From the cell containing the given text, extract its center point as (x, y) coordinate. 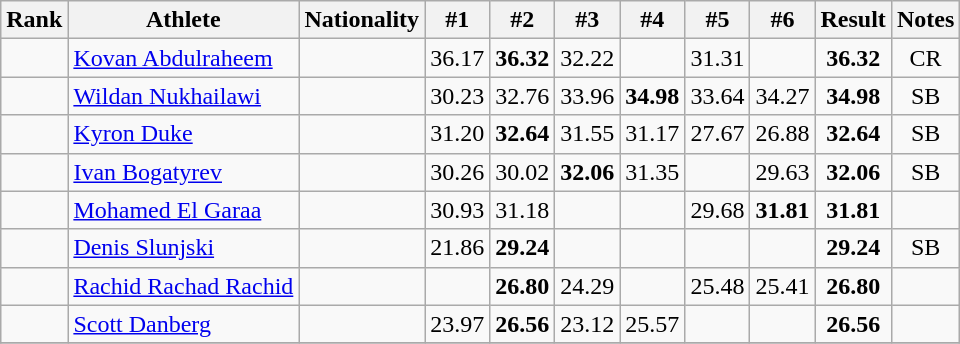
#1 (458, 20)
25.48 (718, 286)
31.18 (522, 210)
Wildan Nukhailawi (184, 96)
23.97 (458, 324)
21.86 (458, 248)
25.41 (782, 286)
Kovan Abdulraheem (184, 58)
Scott Danberg (184, 324)
31.35 (652, 172)
Result (853, 20)
31.20 (458, 134)
Ivan Bogatyrev (184, 172)
30.93 (458, 210)
29.68 (718, 210)
33.96 (588, 96)
#6 (782, 20)
Denis Slunjski (184, 248)
Athlete (184, 20)
#5 (718, 20)
23.12 (588, 324)
CR (925, 58)
26.88 (782, 134)
Nationality (362, 20)
32.76 (522, 96)
30.02 (522, 172)
24.29 (588, 286)
27.67 (718, 134)
#3 (588, 20)
29.63 (782, 172)
31.31 (718, 58)
30.26 (458, 172)
Kyron Duke (184, 134)
30.23 (458, 96)
#2 (522, 20)
34.27 (782, 96)
Mohamed El Garaa (184, 210)
33.64 (718, 96)
36.17 (458, 58)
Rank (34, 20)
Rachid Rachad Rachid (184, 286)
Notes (925, 20)
31.55 (588, 134)
25.57 (652, 324)
31.17 (652, 134)
32.22 (588, 58)
#4 (652, 20)
